Capture the cell that displays the provided text and extract its [x, y] central coordinate. 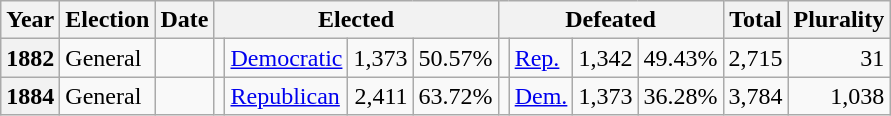
50.57% [456, 58]
63.72% [456, 96]
Democratic [286, 58]
2,411 [380, 96]
1884 [30, 96]
Total [756, 20]
Date [184, 20]
Election [108, 20]
2,715 [756, 58]
Elected [356, 20]
49.43% [680, 58]
Defeated [610, 20]
Dem. [541, 96]
1,038 [839, 96]
36.28% [680, 96]
31 [839, 58]
Rep. [541, 58]
Plurality [839, 20]
1882 [30, 58]
1,342 [606, 58]
3,784 [756, 96]
Year [30, 20]
Republican [286, 96]
